Scan for the cell matching the given text and deliver its (x, y) coordinate at center. 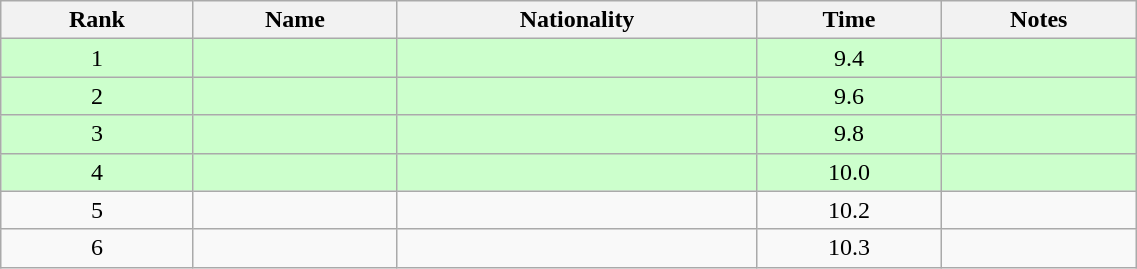
Notes (1039, 20)
Nationality (578, 20)
1 (97, 58)
2 (97, 96)
10.2 (848, 210)
9.6 (848, 96)
9.8 (848, 134)
6 (97, 248)
5 (97, 210)
Rank (97, 20)
Name (295, 20)
4 (97, 172)
Time (848, 20)
10.0 (848, 172)
9.4 (848, 58)
10.3 (848, 248)
3 (97, 134)
